Identify which cell holds the provided text, then report its (x, y) central coordinate. 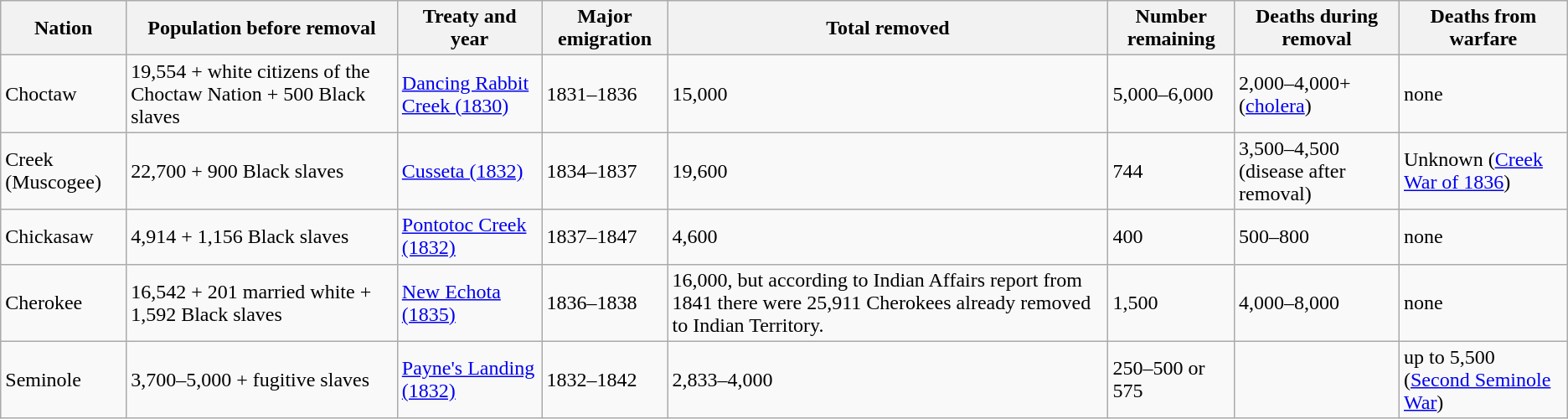
Population before removal (262, 28)
Major emigration (605, 28)
2,000–4,000+ (cholera) (1317, 94)
19,600 (888, 171)
Total removed (888, 28)
Cusseta (1832) (469, 171)
Deaths from warfare (1483, 28)
Payne's Landing (1832) (469, 380)
22,700 + 900 Black slaves (262, 171)
1832–1842 (605, 380)
Deaths during removal (1317, 28)
Choctaw (64, 94)
400 (1171, 236)
744 (1171, 171)
up to 5,500 (Second Seminole War) (1483, 380)
16,542 + 201 married white + 1,592 Black slaves (262, 303)
Unknown (Creek War of 1836) (1483, 171)
250–500 or 575 (1171, 380)
4,600 (888, 236)
Nation (64, 28)
4,000–8,000 (1317, 303)
5,000–6,000 (1171, 94)
Treaty and year (469, 28)
1834–1837 (605, 171)
1,500 (1171, 303)
15,000 (888, 94)
3,700–5,000 + fugitive slaves (262, 380)
1837–1847 (605, 236)
Cherokee (64, 303)
Seminole (64, 380)
Number remaining (1171, 28)
Pontotoc Creek (1832) (469, 236)
4,914 + 1,156 Black slaves (262, 236)
2,833–4,000 (888, 380)
3,500–4,500 (disease after removal) (1317, 171)
500–800 (1317, 236)
1831–1836 (605, 94)
Dancing Rabbit Creek (1830) (469, 94)
19,554 + white citizens of the Choctaw Nation + 500 Black slaves (262, 94)
16,000, but according to Indian Affairs report from 1841 there were 25,911 Cherokees already removed to Indian Territory. (888, 303)
1836–1838 (605, 303)
New Echota (1835) (469, 303)
Chickasaw (64, 236)
Creek (Muscogee) (64, 171)
